Extract the (X, Y) coordinate from the center of the cell holding the provided text.  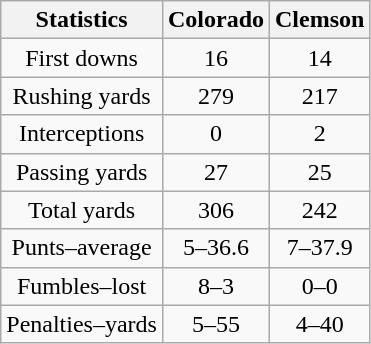
5–36.6 (216, 248)
8–3 (216, 286)
Penalties–yards (82, 324)
5–55 (216, 324)
Statistics (82, 20)
4–40 (320, 324)
Interceptions (82, 134)
Fumbles–lost (82, 286)
7–37.9 (320, 248)
First downs (82, 58)
Colorado (216, 20)
0 (216, 134)
27 (216, 172)
Total yards (82, 210)
306 (216, 210)
217 (320, 96)
Punts–average (82, 248)
242 (320, 210)
0–0 (320, 286)
Rushing yards (82, 96)
16 (216, 58)
Passing yards (82, 172)
279 (216, 96)
2 (320, 134)
14 (320, 58)
25 (320, 172)
Clemson (320, 20)
